Find where the given text appears and provide that cell's center as (X, Y) coordinate. 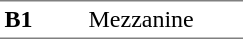
Mezzanine (164, 20)
B1 (42, 20)
